Scan for the cell matching the given text and deliver its (X, Y) coordinate at center. 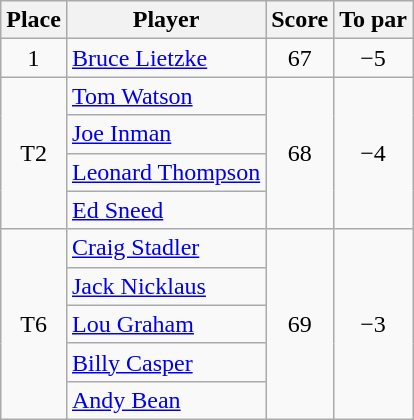
Leonard Thompson (166, 172)
T6 (34, 324)
Jack Nicklaus (166, 286)
−4 (374, 153)
−3 (374, 324)
Player (166, 20)
1 (34, 58)
Tom Watson (166, 96)
Bruce Lietzke (166, 58)
Joe Inman (166, 134)
69 (300, 324)
Ed Sneed (166, 210)
Craig Stadler (166, 248)
Andy Bean (166, 400)
To par (374, 20)
Score (300, 20)
T2 (34, 153)
Place (34, 20)
Billy Casper (166, 362)
67 (300, 58)
68 (300, 153)
Lou Graham (166, 324)
−5 (374, 58)
